Return [x, y] of the center of cell containing provided text 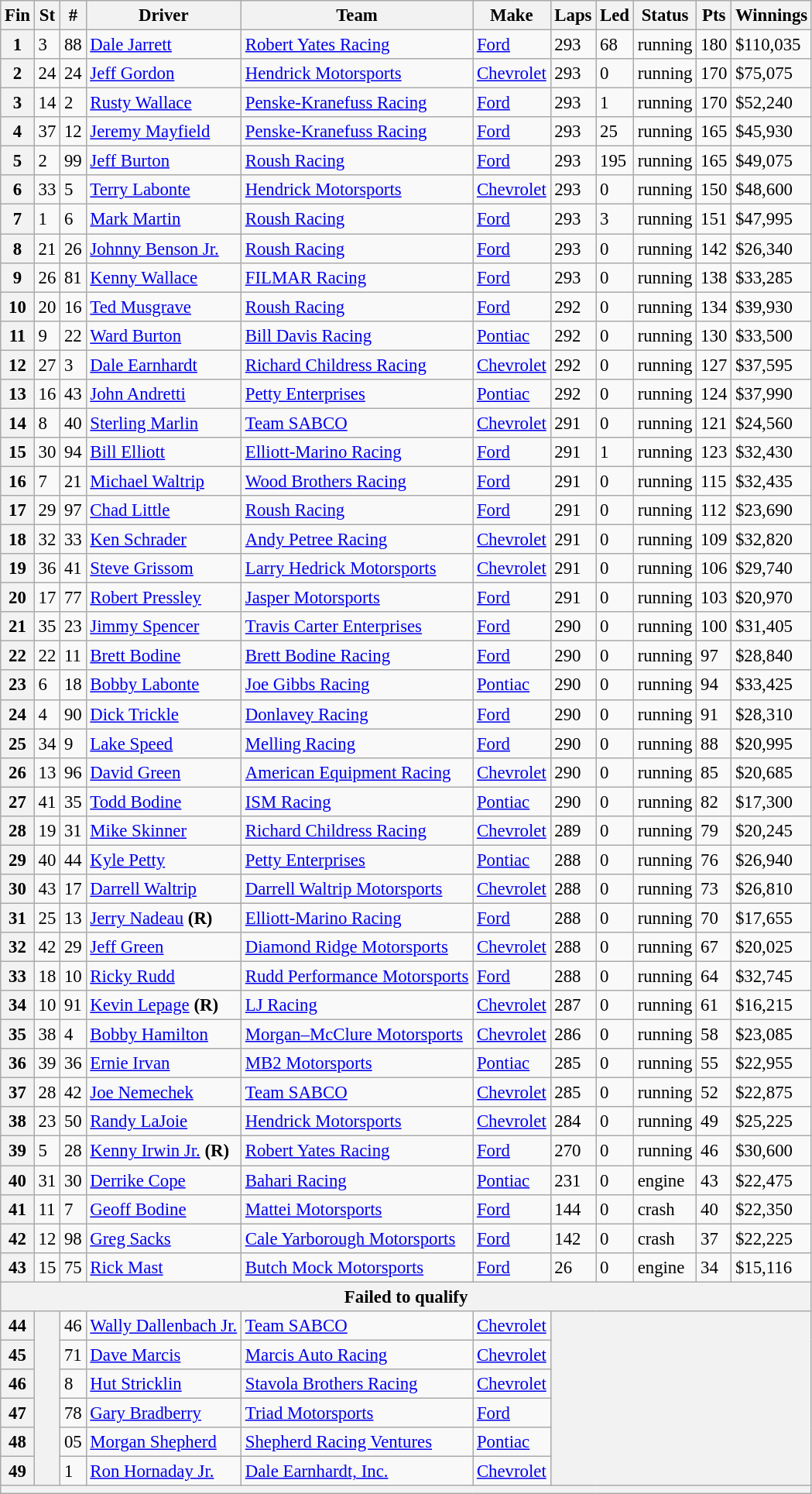
61 [714, 1005]
Larry Hedrick Motorsports [356, 568]
Rudd Performance Motorsports [356, 977]
$17,300 [772, 802]
$39,930 [772, 307]
$20,970 [772, 598]
$20,685 [772, 772]
$37,595 [772, 365]
289 [573, 831]
Darrell Waltrip [163, 889]
Jeff Green [163, 947]
85 [714, 772]
79 [714, 831]
Johnny Benson Jr. [163, 249]
$33,500 [772, 335]
Make [512, 15]
270 [573, 1151]
David Green [163, 772]
76 [714, 860]
Fin [18, 15]
Andy Petree Racing [356, 540]
Kenny Wallace [163, 277]
96 [73, 772]
48 [18, 1442]
124 [714, 394]
Pts [714, 15]
103 [714, 598]
99 [73, 161]
$22,225 [772, 1238]
Butch Mock Motorsports [356, 1267]
Donlavey Racing [356, 714]
Chad Little [163, 510]
Jeremy Mayfield [163, 132]
Ricky Rudd [163, 977]
$110,035 [772, 45]
130 [714, 335]
$20,245 [772, 831]
$37,990 [772, 394]
Winnings [772, 15]
77 [73, 598]
$22,875 [772, 1093]
$28,840 [772, 656]
100 [714, 627]
Randy LaJoie [163, 1122]
82 [714, 802]
$49,075 [772, 161]
Terry Labonte [163, 190]
Triad Motorsports [356, 1413]
$32,820 [772, 540]
$45,930 [772, 132]
150 [714, 190]
$23,085 [772, 1035]
Shepherd Racing Ventures [356, 1442]
71 [73, 1355]
Bobby Labonte [163, 685]
$30,600 [772, 1151]
Kevin Lepage (R) [163, 1005]
Rick Mast [163, 1267]
$29,740 [772, 568]
$28,310 [772, 714]
180 [714, 45]
$25,225 [772, 1122]
American Equipment Racing [356, 772]
Ted Musgrave [163, 307]
Joe Nemechek [163, 1093]
Robert Pressley [163, 598]
121 [714, 423]
# [73, 15]
Failed to qualify [406, 1297]
98 [73, 1238]
$32,430 [772, 452]
Geoff Bodine [163, 1209]
Jimmy Spencer [163, 627]
112 [714, 510]
$47,995 [772, 219]
Kyle Petty [163, 860]
$23,690 [772, 510]
Team [356, 15]
68 [615, 45]
$22,475 [772, 1180]
Darrell Waltrip Motorsports [356, 889]
Mattei Motorsports [356, 1209]
64 [714, 977]
Ron Hornaday Jr. [163, 1472]
Stavola Brothers Racing [356, 1384]
58 [714, 1035]
Lake Speed [163, 744]
70 [714, 918]
Diamond Ridge Motorsports [356, 947]
Cale Yarborough Motorsports [356, 1238]
05 [73, 1442]
Sterling Marlin [163, 423]
Derrike Cope [163, 1180]
$24,560 [772, 423]
$31,405 [772, 627]
286 [573, 1035]
Ward Burton [163, 335]
$20,995 [772, 744]
Bill Elliott [163, 452]
FILMAR Racing [356, 277]
67 [714, 947]
John Andretti [163, 394]
$20,025 [772, 947]
144 [573, 1209]
Status [664, 15]
Steve Grissom [163, 568]
75 [73, 1267]
Travis Carter Enterprises [356, 627]
78 [73, 1413]
$52,240 [772, 103]
LJ Racing [356, 1005]
Brett Bodine [163, 656]
$32,745 [772, 977]
90 [73, 714]
45 [18, 1355]
$26,810 [772, 889]
Greg Sacks [163, 1238]
127 [714, 365]
Laps [573, 15]
Morgan Shepherd [163, 1442]
Melling Racing [356, 744]
$22,955 [772, 1063]
$26,940 [772, 860]
Gary Bradberry [163, 1413]
Dale Jarrett [163, 45]
Dave Marcis [163, 1355]
Bobby Hamilton [163, 1035]
195 [615, 161]
Jeff Burton [163, 161]
St [46, 15]
284 [573, 1122]
115 [714, 481]
Michael Waltrip [163, 481]
$32,435 [772, 481]
231 [573, 1180]
$33,425 [772, 685]
Wood Brothers Racing [356, 481]
123 [714, 452]
ISM Racing [356, 802]
Dale Earnhardt [163, 365]
$22,350 [772, 1209]
109 [714, 540]
$16,215 [772, 1005]
$75,075 [772, 74]
50 [73, 1122]
Brett Bodine Racing [356, 656]
47 [18, 1413]
287 [573, 1005]
Wally Dallenbach Jr. [163, 1326]
Led [615, 15]
Kenny Irwin Jr. (R) [163, 1151]
Jerry Nadeau (R) [163, 918]
Dick Trickle [163, 714]
Joe Gibbs Racing [356, 685]
Jasper Motorsports [356, 598]
151 [714, 219]
134 [714, 307]
$48,600 [772, 190]
Bill Davis Racing [356, 335]
Rusty Wallace [163, 103]
106 [714, 568]
Ernie Irvan [163, 1063]
Marcis Auto Racing [356, 1355]
Dale Earnhardt, Inc. [356, 1472]
Ken Schrader [163, 540]
Mike Skinner [163, 831]
Hut Stricklin [163, 1384]
73 [714, 889]
Jeff Gordon [163, 74]
55 [714, 1063]
Bahari Racing [356, 1180]
Mark Martin [163, 219]
138 [714, 277]
MB2 Motorsports [356, 1063]
$17,655 [772, 918]
Todd Bodine [163, 802]
81 [73, 277]
Driver [163, 15]
$26,340 [772, 249]
$15,116 [772, 1267]
Morgan–McClure Motorsports [356, 1035]
52 [714, 1093]
$33,285 [772, 277]
